Detect which cell encompasses the target text, then output its [x, y] center coordinate. 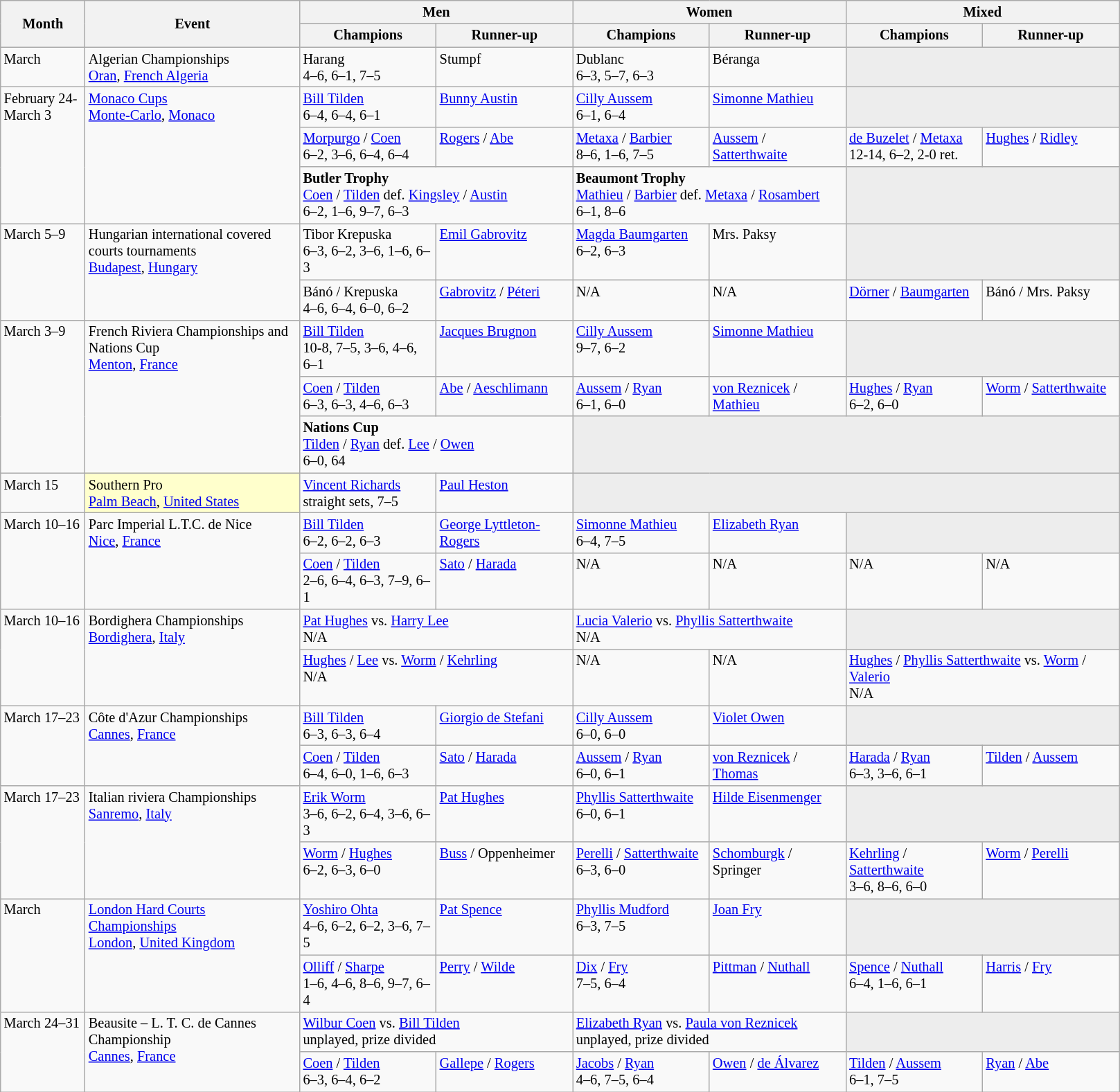
Olliff / Sharpe1–6, 4–6, 8–6, 9–7, 6–4 [368, 983]
Coen / Tilden2–6, 6–4, 6–3, 7–9, 6–1 [368, 581]
Pat Spence [504, 927]
Parc Imperial L.T.C. de NiceNice, France [193, 561]
Bill Tilden6–3, 6–3, 6–4 [368, 726]
Bill Tilden6–2, 6–2, 6–3 [368, 532]
Ryan / Abe [1050, 1071]
Buss / Oppenheimer [504, 870]
Bill Tilden6–4, 6–4, 6–1 [368, 107]
March 24–31 [43, 1051]
Schomburgk / Springer [777, 870]
Perry / Wilde [504, 983]
George Lyttleton-Rogers [504, 532]
March 15 [43, 493]
February 24-March 3 [43, 155]
Kehrling / Satterthwaite3–6, 8–6, 6–0 [914, 870]
Hughes / Phyllis Satterthwaite vs. Worm / ValerioN/A [982, 677]
Rogers / Abe [504, 147]
Month [43, 24]
Bánó / Krepuska4–6, 6–4, 6–0, 6–2 [368, 300]
Phyllis Satterthwaite6–0, 6–1 [641, 814]
Monaco CupsMonte-Carlo, Monaco [193, 155]
Harang4–6, 6–1, 7–5 [368, 67]
Erik Worm3–6, 6–2, 6–4, 3–6, 6–3 [368, 814]
Pat Hughes [504, 814]
Dörner / Baumgarten [914, 300]
Aussem / Ryan6–1, 6–0 [641, 396]
Gallepe / Rogers [504, 1071]
Abe / Aeschlimann [504, 396]
Cilly Aussem6–0, 6–0 [641, 726]
Simonne Mathieu6–4, 7–5 [641, 532]
Violet Owen [777, 726]
Emil Gabrovitz [504, 251]
Harada / Ryan6–3, 3–6, 6–1 [914, 765]
Vincent Richardsstraight sets, 7–5 [368, 493]
London Hard Courts ChampionshipsLondon, United Kingdom [193, 954]
Beausite – L. T. C. de Cannes ChampionshipCannes, France [193, 1051]
Giorgio de Stefani [504, 726]
Owen / de Álvarez [777, 1071]
Cilly Aussem9–7, 6–2 [641, 348]
Bordighera ChampionshipsBordighera, Italy [193, 658]
Tibor Krepuska6–3, 6–2, 3–6, 1–6, 6–3 [368, 251]
Algerian ChampionshipsOran, French Algeria [193, 67]
Dix / Fry7–5, 6–4 [641, 983]
von Reznicek / Thomas [777, 765]
Pittman / Nuthall [777, 983]
von Reznicek / Mathieu [777, 396]
French Riviera Championships and Nations CupMenton, France [193, 396]
Butler Trophy Coen / Tilden def. Kingsley / Austin6–2, 1–6, 9–7, 6–3 [436, 195]
Elizabeth Ryan [777, 532]
Women [709, 12]
Hughes / Lee vs. Worm / KehrlingN/A [436, 677]
Yoshiro Ohta4–6, 6–2, 6–2, 3–6, 7–5 [368, 927]
Harris / Fry [1050, 983]
Men [436, 12]
Bánó / Mrs. Paksy [1050, 300]
Worm / Perelli [1050, 870]
Béranga [777, 67]
Tilden / Aussem [1050, 765]
Hilde Eisenmenger [777, 814]
Italian riviera ChampionshipsSanremo, Italy [193, 842]
Hungarian international covered courts tournamentsBudapest, Hungary [193, 271]
Phyllis Mudford6–3, 7–5 [641, 927]
Aussem / Ryan6–0, 6–1 [641, 765]
Morpurgo / Coen6–2, 3–6, 6–4, 6–4 [368, 147]
Gabrovitz / Péteri [504, 300]
Bill Tilden10-8, 7–5, 3–6, 4–6, 6–1 [368, 348]
Joan Fry [777, 927]
Metaxa / Barbier8–6, 1–6, 7–5 [641, 147]
Mixed [982, 12]
Perelli / Satterthwaite6–3, 6–0 [641, 870]
Coen / Tilden6–3, 6–3, 4–6, 6–3 [368, 396]
Coen / Tilden6–3, 6–4, 6–2 [368, 1071]
Magda Baumgarten6–2, 6–3 [641, 251]
Southern ProPalm Beach, United States [193, 493]
Wilbur Coen vs. Bill Tildenunplayed, prize divided [436, 1032]
Spence / Nuthall6–4, 1–6, 6–1 [914, 983]
Mrs. Paksy [777, 251]
Côte d'Azur ChampionshipsCannes, France [193, 745]
Hughes / Ryan6–2, 6–0 [914, 396]
Bunny Austin [504, 107]
Cilly Aussem6–1, 6–4 [641, 107]
March 5–9 [43, 271]
Stumpf [504, 67]
Paul Heston [504, 493]
Jacobs / Ryan4–6, 7–5, 6–4 [641, 1071]
Hughes / Ridley [1050, 147]
de Buzelet / Metaxa12-14, 6–2, 2-0 ret. [914, 147]
Worm / Satterthwaite [1050, 396]
Jacques Brugnon [504, 348]
March 3–9 [43, 396]
Aussem / Satterthwaite [777, 147]
Nations Cup Tilden / Ryan def. Lee / Owen6–0, 64 [436, 445]
Tilden / Aussem6–1, 7–5 [914, 1071]
Lucia Valerio vs. Phyllis SatterthwaiteN/A [709, 629]
Dublanc6–3, 5–7, 6–3 [641, 67]
Coen / Tilden6–4, 6–0, 1–6, 6–3 [368, 765]
Pat Hughes vs. Harry LeeN/A [436, 629]
Worm / Hughes6–2, 6–3, 6–0 [368, 870]
Event [193, 24]
Elizabeth Ryan vs. Paula von Reznicekunplayed, prize divided [709, 1032]
Beaumont Trophy Mathieu / Barbier def. Metaxa / Rosambert6–1, 8–6 [709, 195]
